Scan for the cell matching the given text and deliver its (x, y) coordinate at center. 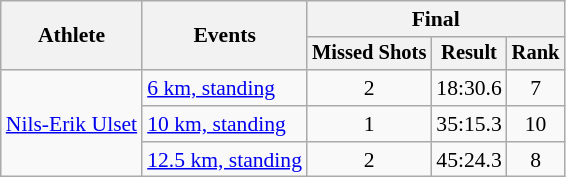
Nils-Erik Ulset (72, 124)
1 (369, 124)
35:15.3 (468, 124)
18:30.6 (468, 88)
7 (536, 88)
Events (224, 36)
Rank (536, 54)
6 km, standing (224, 88)
Final (436, 19)
10 (536, 124)
10 km, standing (224, 124)
2 (369, 88)
Athlete (72, 36)
Missed Shots (369, 54)
Result (468, 54)
